Pinpoint the cell where the given text exists, returning its [x, y] midpoint coordinate. 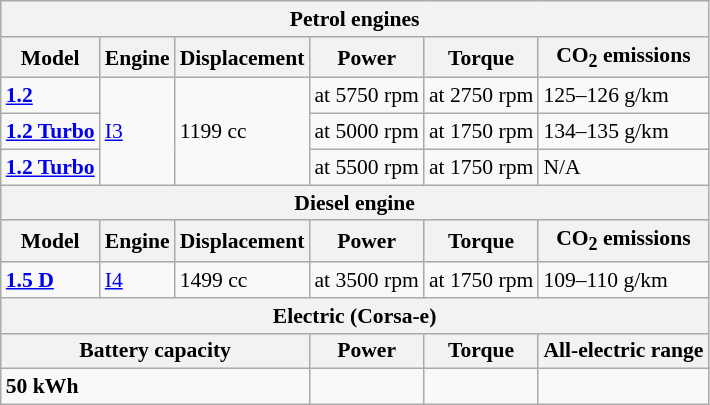
134–135 g/km [623, 132]
at 3500 rpm [366, 280]
Battery capacity [156, 351]
1199 cc [242, 132]
I3 [138, 132]
I4 [138, 280]
50 kWh [156, 387]
1499 cc [242, 280]
1.5 D [50, 280]
1.2 [50, 96]
Electric (Corsa-e) [355, 316]
N/A [623, 167]
125–126 g/km [623, 96]
at 5750 rpm [366, 96]
at 5000 rpm [366, 132]
at 2750 rpm [481, 96]
at 5500 rpm [366, 167]
109–110 g/km [623, 280]
Petrol engines [355, 19]
All-electric range [623, 351]
Diesel engine [355, 203]
